Search for the cell housing the specified text and yield its [x, y] center coordinate. 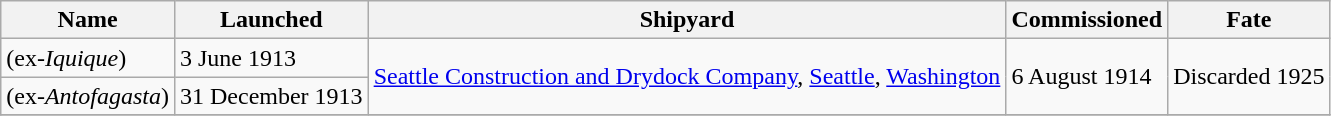
Launched [271, 20]
(ex-Iquique) [88, 58]
Shipyard [687, 20]
Discarded 1925 [1249, 77]
Seattle Construction and Drydock Company, Seattle, Washington [687, 77]
Commissioned [1087, 20]
31 December 1913 [271, 96]
Name [88, 20]
(ex-Antofagasta) [88, 96]
3 June 1913 [271, 58]
Fate [1249, 20]
6 August 1914 [1087, 77]
